Identify which cell holds the provided text, then report its [x, y] central coordinate. 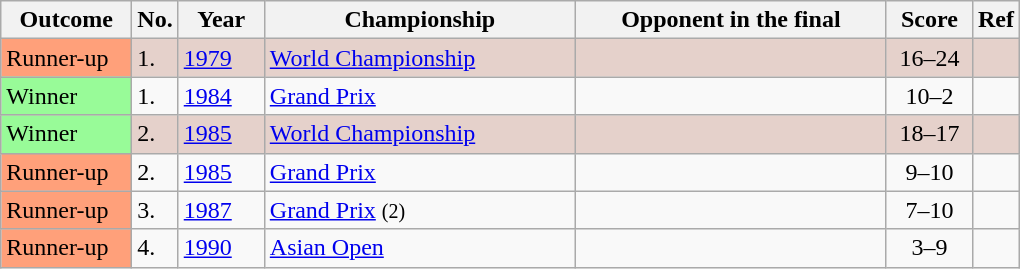
3–9 [929, 248]
7–10 [929, 210]
10–2 [929, 96]
Year [221, 20]
Opponent in the final [730, 20]
1984 [221, 96]
4. [155, 248]
1979 [221, 58]
18–17 [929, 134]
Score [929, 20]
1990 [221, 248]
Outcome [66, 20]
9–10 [929, 172]
1987 [221, 210]
3. [155, 210]
16–24 [929, 58]
Championship [420, 20]
Asian Open [420, 248]
No. [155, 20]
Ref [996, 20]
Grand Prix (2) [420, 210]
